Extract the [x, y] coordinate from the center of the cell holding the provided text.  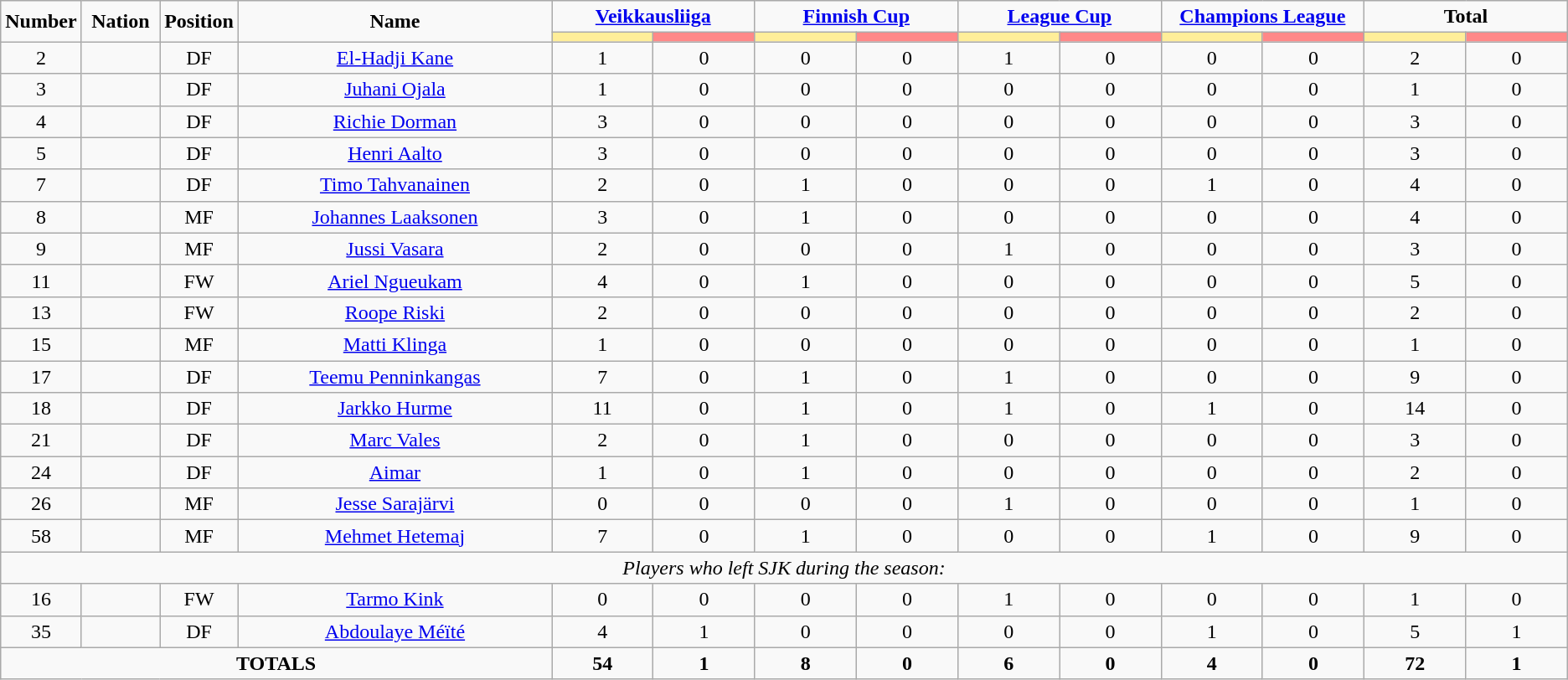
Jesse Sarajärvi [395, 504]
Finnish Cup [856, 17]
17 [41, 376]
Jussi Vasara [395, 249]
6 [1008, 663]
Juhani Ojala [395, 90]
13 [41, 312]
Jarkko Hurme [395, 409]
35 [41, 631]
TOTALS [276, 663]
Tarmo Kink [395, 600]
72 [1416, 663]
League Cup [1060, 17]
21 [41, 440]
Timo Tahvanainen [395, 185]
Matti Klinga [395, 344]
Mehmet Hetemaj [395, 536]
Champions League [1263, 17]
16 [41, 600]
18 [41, 409]
Abdoulaye Méïté [395, 631]
58 [41, 536]
24 [41, 472]
Total [1466, 17]
Name [395, 22]
Position [199, 22]
Ariel Ngueukam [395, 281]
Players who left SJK during the season: [784, 568]
Aimar [395, 472]
14 [1416, 409]
Marc Vales [395, 440]
El-Hadji Kane [395, 58]
Teemu Penninkangas [395, 376]
Number [41, 22]
Veikkausliiga [653, 17]
Roope Riski [395, 312]
Johannes Laaksonen [395, 217]
54 [601, 663]
Nation [121, 22]
26 [41, 504]
15 [41, 344]
Henri Aalto [395, 153]
Richie Dorman [395, 121]
